Output the (x, y) coordinate of the center of the cell containing the given text.  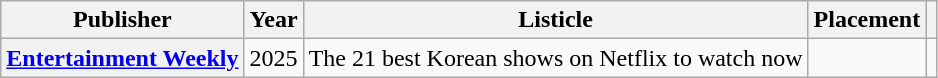
Listicle (556, 20)
2025 (274, 58)
The 21 best Korean shows on Netflix to watch now (556, 58)
Entertainment Weekly (122, 58)
Publisher (122, 20)
Placement (867, 20)
Year (274, 20)
